Scan for the cell matching the given text and deliver its (x, y) coordinate at center. 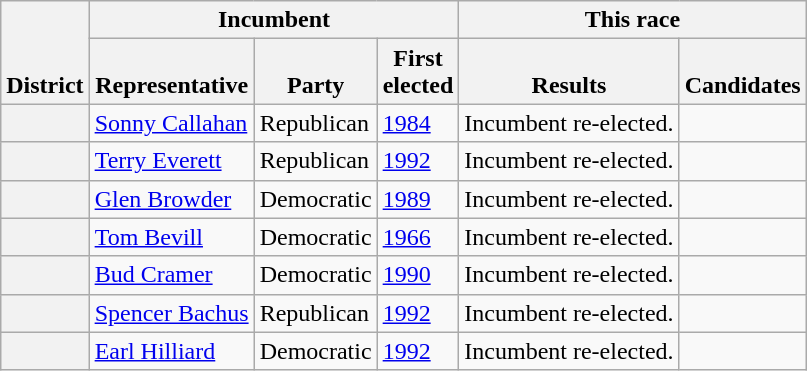
Tom Bevill (172, 237)
Party (316, 72)
Representative (172, 72)
This race (632, 20)
Earl Hilliard (172, 351)
1966 (418, 237)
Candidates (742, 72)
Bud Cramer (172, 275)
District (45, 52)
Glen Browder (172, 199)
1989 (418, 199)
1984 (418, 123)
Spencer Bachus (172, 313)
Results (569, 72)
Sonny Callahan (172, 123)
Terry Everett (172, 161)
1990 (418, 275)
Firstelected (418, 72)
Incumbent (274, 20)
